Determine the [x, y] coordinate at the center of the cell enclosing the given text.  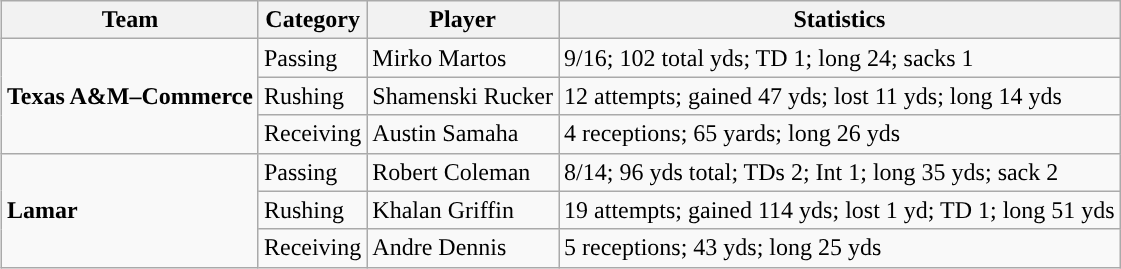
Statistics [840, 20]
Andre Dennis [463, 248]
19 attempts; gained 114 yds; lost 1 yd; TD 1; long 51 yds [840, 210]
Khalan Griffin [463, 210]
Lamar [130, 210]
Category [312, 20]
Team [130, 20]
Robert Coleman [463, 172]
Player [463, 20]
8/14; 96 yds total; TDs 2; Int 1; long 35 yds; sack 2 [840, 172]
Texas A&M–Commerce [130, 96]
Shamenski Rucker [463, 96]
4 receptions; 65 yards; long 26 yds [840, 134]
12 attempts; gained 47 yds; lost 11 yds; long 14 yds [840, 96]
5 receptions; 43 yds; long 25 yds [840, 248]
9/16; 102 total yds; TD 1; long 24; sacks 1 [840, 58]
Mirko Martos [463, 58]
Austin Samaha [463, 134]
